From the cell containing the given text, extract its center point as [X, Y] coordinate. 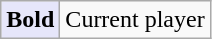
Bold [30, 20]
Current player [135, 20]
